Return the (X, Y) coordinate for the center point of the cell that contains the specified text.  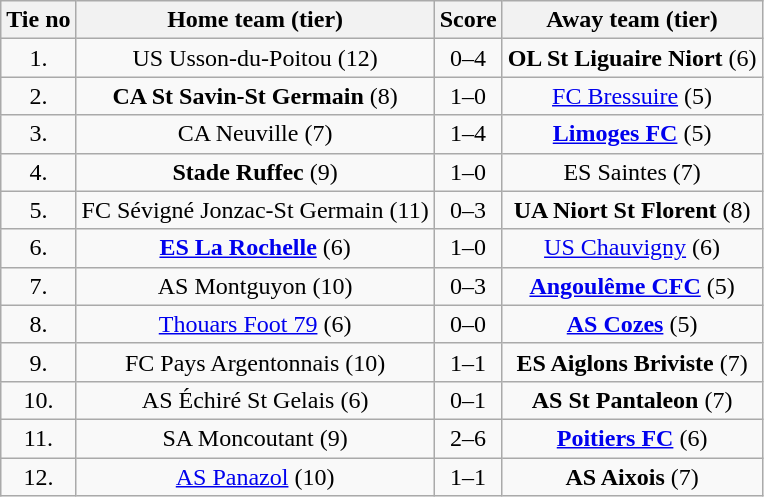
FC Bressuire (5) (632, 96)
11. (38, 438)
Limoges FC (5) (632, 134)
AS Cozes (5) (632, 324)
7. (38, 286)
UA Niort St Florent (8) (632, 210)
Thouars Foot 79 (6) (255, 324)
10. (38, 400)
12. (38, 477)
AS Montguyon (10) (255, 286)
Score (468, 20)
0–1 (468, 400)
Away team (tier) (632, 20)
US Chauvigny (6) (632, 248)
FC Pays Argentonnais (10) (255, 362)
ES Aiglons Briviste (7) (632, 362)
0–4 (468, 58)
2–6 (468, 438)
AS Échiré St Gelais (6) (255, 400)
AS Aixois (7) (632, 477)
9. (38, 362)
Stade Ruffec (9) (255, 172)
SA Moncoutant (9) (255, 438)
AS Panazol (10) (255, 477)
1. (38, 58)
8. (38, 324)
3. (38, 134)
CA Neuville (7) (255, 134)
ES La Rochelle (6) (255, 248)
2. (38, 96)
1–4 (468, 134)
OL St Liguaire Niort (6) (632, 58)
6. (38, 248)
Poitiers FC (6) (632, 438)
US Usson-du-Poitou (12) (255, 58)
Tie no (38, 20)
5. (38, 210)
Angoulême CFC (5) (632, 286)
CA St Savin-St Germain (8) (255, 96)
AS St Pantaleon (7) (632, 400)
0–0 (468, 324)
Home team (tier) (255, 20)
FC Sévigné Jonzac-St Germain (11) (255, 210)
4. (38, 172)
ES Saintes (7) (632, 172)
